Extract the (x, y) coordinate from the center of the cell holding the provided text.  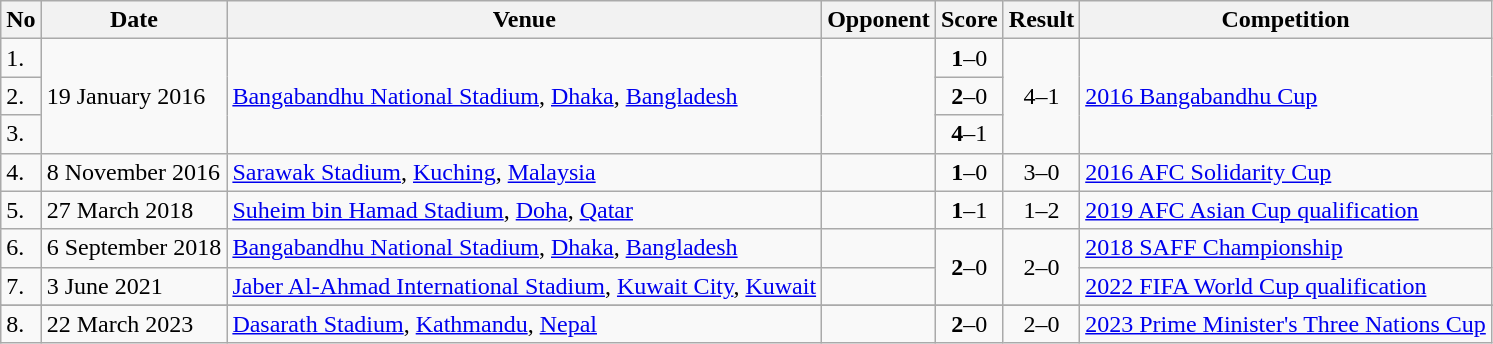
6 September 2018 (134, 248)
Venue (524, 20)
1–1 (969, 210)
Sarawak Stadium, Kuching, Malaysia (524, 172)
1–2 (1041, 210)
27 March 2018 (134, 210)
6. (21, 248)
Suheim bin Hamad Stadium, Doha, Qatar (524, 210)
2016 Bangabandhu Cup (1286, 96)
2018 SAFF Championship (1286, 248)
3–0 (1041, 172)
2019 AFC Asian Cup qualification (1286, 210)
2. (21, 96)
4. (21, 172)
8 November 2016 (134, 172)
5. (21, 210)
3 June 2021 (134, 286)
7. (21, 286)
Result (1041, 20)
Competition (1286, 20)
Score (969, 20)
2016 AFC Solidarity Cup (1286, 172)
Dasarath Stadium, Kathmandu, Nepal (524, 324)
Date (134, 20)
3. (21, 134)
Opponent (879, 20)
1. (21, 58)
19 January 2016 (134, 96)
Jaber Al-Ahmad International Stadium, Kuwait City, Kuwait (524, 286)
2022 FIFA World Cup qualification (1286, 286)
22 March 2023 (134, 324)
No (21, 20)
2023 Prime Minister's Three Nations Cup (1286, 324)
8. (21, 324)
